Scan for the cell matching the given text and deliver its (x, y) coordinate at center. 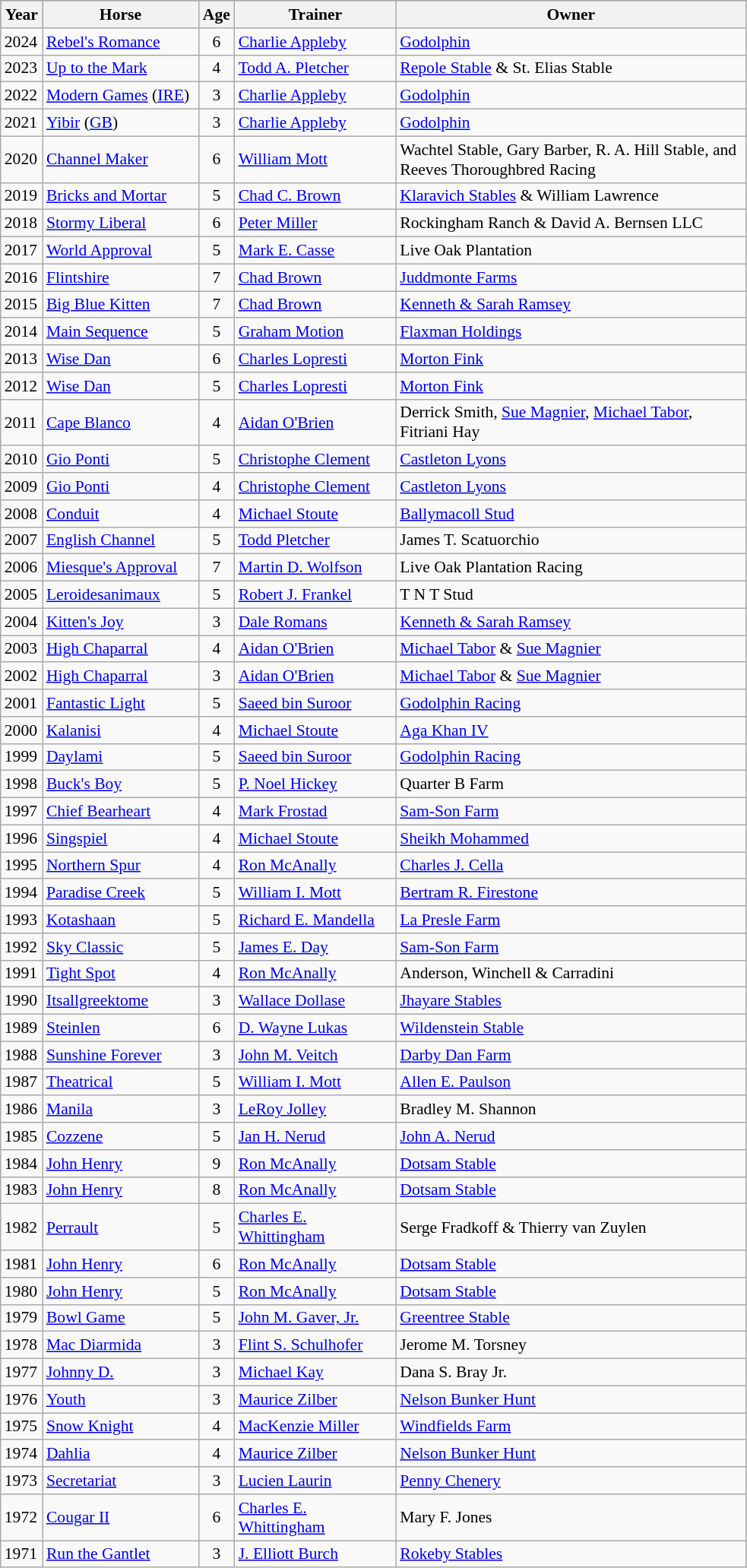
2014 (21, 332)
Dale Romans (316, 622)
Bertram R. Firestone (571, 893)
1990 (21, 1001)
1981 (21, 1264)
Michael Kay (316, 1373)
John M. Gaver, Jr. (316, 1318)
Wallace Dollase (316, 1001)
Greentree Stable (571, 1318)
2016 (21, 277)
Dahlia (120, 1454)
Live Oak Plantation Racing (571, 568)
D. Wayne Lukas (316, 1028)
1983 (21, 1190)
Mary F. Jones (571, 1517)
Flint S. Schulhofer (316, 1345)
2022 (21, 96)
2023 (21, 68)
2015 (21, 305)
2021 (21, 123)
Richard E. Mandella (316, 920)
Bricks and Mortar (120, 196)
World Approval (120, 251)
Serge Fradkoff & Thierry van Zuylen (571, 1227)
Northern Spur (120, 866)
2009 (21, 486)
Secretariat (120, 1481)
Wachtel Stable, Gary Barber, R. A. Hill Stable, and Reeves Thoroughbred Racing (571, 160)
1975 (21, 1427)
Derrick Smith, Sue Magnier, Michael Tabor, Fitriani Hay (571, 423)
1976 (21, 1399)
Anderson, Winchell & Carradini (571, 974)
Juddmonte Farms (571, 277)
Big Blue Kitten (120, 305)
Ballymacoll Stud (571, 514)
Jhayare Stables (571, 1001)
1979 (21, 1318)
1971 (21, 1554)
Daylami (120, 757)
2017 (21, 251)
Snow Knight (120, 1427)
P. Noel Hickey (316, 784)
2024 (21, 42)
Up to the Mark (120, 68)
2003 (21, 649)
1974 (21, 1454)
Sunshine Forever (120, 1055)
Penny Chenery (571, 1481)
Quarter B Farm (571, 784)
Jan H. Nerud (316, 1136)
Itsallgreektome (120, 1001)
Theatrical (120, 1082)
1994 (21, 893)
LeRoy Jolley (316, 1110)
2013 (21, 359)
Channel Maker (120, 160)
1993 (21, 920)
Todd Pletcher (316, 540)
Buck's Boy (120, 784)
1999 (21, 757)
Graham Motion (316, 332)
Singspiel (120, 838)
Cozzene (120, 1136)
Todd A. Pletcher (316, 68)
Aga Khan IV (571, 730)
1992 (21, 947)
Paradise Creek (120, 893)
2008 (21, 514)
Rokeby Stables (571, 1554)
James T. Scatuorchio (571, 540)
Rockingham Ranch & David A. Bernsen LLC (571, 223)
Perrault (120, 1227)
Kotashaan (120, 920)
Fantastic Light (120, 703)
Live Oak Plantation (571, 251)
Mark Frostad (316, 812)
Miesque's Approval (120, 568)
Klaravich Stables & William Lawrence (571, 196)
8 (217, 1190)
Conduit (120, 514)
9 (217, 1164)
Rebel's Romance (120, 42)
2005 (21, 595)
Chad C. Brown (316, 196)
1977 (21, 1373)
2020 (21, 160)
Wildenstein Stable (571, 1028)
English Channel (120, 540)
2007 (21, 540)
Modern Games (IRE) (120, 96)
2004 (21, 622)
Peter Miller (316, 223)
Johnny D. (120, 1373)
James E. Day (316, 947)
1989 (21, 1028)
1978 (21, 1345)
MacKenzie Miller (316, 1427)
1982 (21, 1227)
Martin D. Wolfson (316, 568)
Jerome M. Torsney (571, 1345)
Dana S. Bray Jr. (571, 1373)
2002 (21, 676)
Horse (120, 14)
Flaxman Holdings (571, 332)
Yibir (GB) (120, 123)
1998 (21, 784)
Run the Gantlet (120, 1554)
1973 (21, 1481)
Charles J. Cella (571, 866)
Chief Bearheart (120, 812)
Robert J. Frankel (316, 595)
Bowl Game (120, 1318)
1995 (21, 866)
2001 (21, 703)
La Presle Farm (571, 920)
Trainer (316, 14)
2019 (21, 196)
William Mott (316, 160)
Steinlen (120, 1028)
Kalanisi (120, 730)
Allen E. Paulson (571, 1082)
Cougar II (120, 1517)
John M. Veitch (316, 1055)
1986 (21, 1110)
Sheikh Mohammed (571, 838)
1991 (21, 974)
Windfields Farm (571, 1427)
1996 (21, 838)
John A. Nerud (571, 1136)
Darby Dan Farm (571, 1055)
Bradley M. Shannon (571, 1110)
1984 (21, 1164)
1988 (21, 1055)
Year (21, 14)
T N T Stud (571, 595)
1997 (21, 812)
J. Elliott Burch (316, 1554)
Youth (120, 1399)
1972 (21, 1517)
1980 (21, 1291)
Flintshire (120, 277)
2000 (21, 730)
Lucien Laurin (316, 1481)
Mac Diarmida (120, 1345)
2006 (21, 568)
2018 (21, 223)
2010 (21, 460)
Owner (571, 14)
Kitten's Joy (120, 622)
Stormy Liberal (120, 223)
Cape Blanco (120, 423)
1987 (21, 1082)
Sky Classic (120, 947)
1985 (21, 1136)
2011 (21, 423)
Repole Stable & St. Elias Stable (571, 68)
Mark E. Casse (316, 251)
2012 (21, 386)
Tight Spot (120, 974)
Manila (120, 1110)
Main Sequence (120, 332)
Age (217, 14)
Leroidesanimaux (120, 595)
